Determine the (X, Y) coordinate at the center of the cell enclosing the given text.  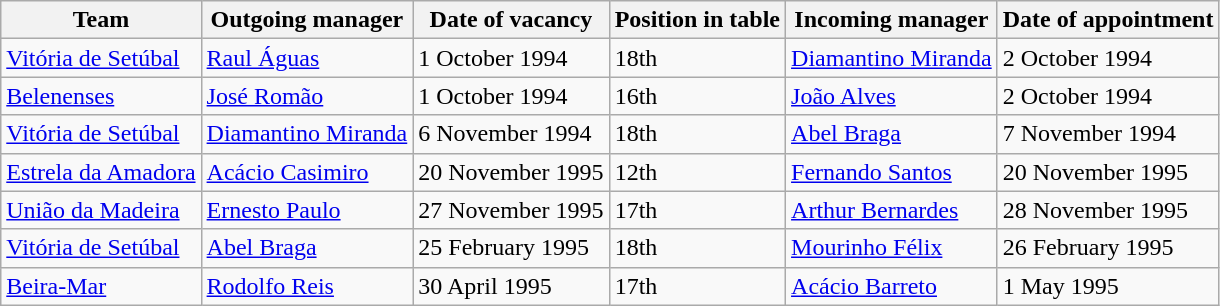
José Romão (307, 96)
Raul Águas (307, 58)
União da Madeira (101, 210)
Rodolfo Reis (307, 286)
28 November 1995 (1108, 210)
Acácio Casimiro (307, 172)
Ernesto Paulo (307, 210)
Date of appointment (1108, 20)
Estrela da Amadora (101, 172)
João Alves (892, 96)
Fernando Santos (892, 172)
16th (697, 96)
30 April 1995 (511, 286)
27 November 1995 (511, 210)
26 February 1995 (1108, 248)
Beira-Mar (101, 286)
Outgoing manager (307, 20)
Belenenses (101, 96)
6 November 1994 (511, 134)
Position in table (697, 20)
12th (697, 172)
1 May 1995 (1108, 286)
Arthur Bernardes (892, 210)
Mourinho Félix (892, 248)
25 February 1995 (511, 248)
Team (101, 20)
7 November 1994 (1108, 134)
Date of vacancy (511, 20)
Incoming manager (892, 20)
Acácio Barreto (892, 286)
